For the text-containing cell, return its midpoint in (x, y) coordinate format. 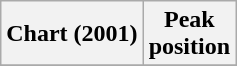
Peakposition (189, 34)
Chart (2001) (72, 34)
